Determine the [X, Y] coordinate at the center of the cell enclosing the given text.  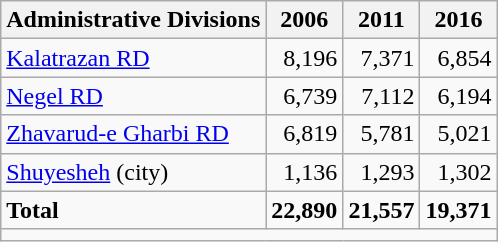
Kalatrazan RD [134, 58]
21,557 [382, 210]
8,196 [304, 58]
6,819 [304, 134]
Zhavarud-e Gharbi RD [134, 134]
1,136 [304, 172]
19,371 [458, 210]
5,021 [458, 134]
2006 [304, 20]
Negel RD [134, 96]
Administrative Divisions [134, 20]
2011 [382, 20]
6,854 [458, 58]
6,194 [458, 96]
1,302 [458, 172]
5,781 [382, 134]
6,739 [304, 96]
2016 [458, 20]
Total [134, 210]
7,371 [382, 58]
7,112 [382, 96]
1,293 [382, 172]
22,890 [304, 210]
Shuyesheh (city) [134, 172]
